Return (x, y) of the center of cell containing provided text 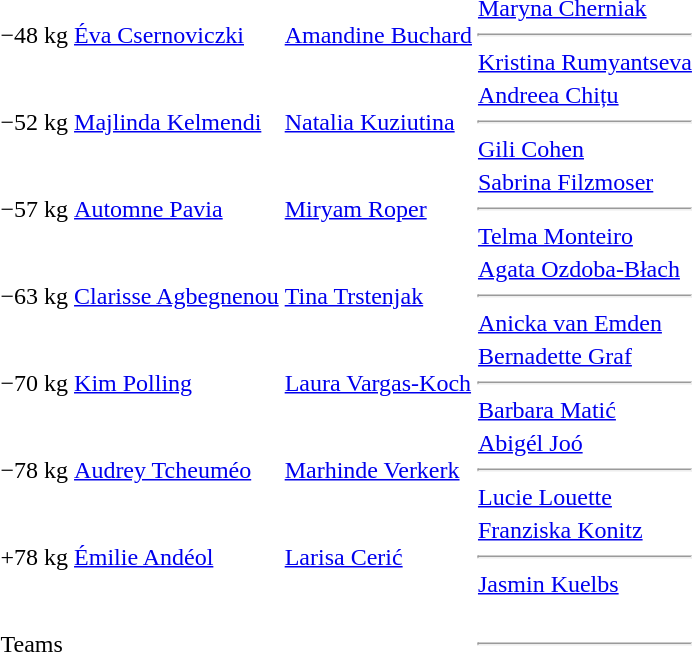
Automne Pavia (177, 209)
Natalia Kuziutina (378, 122)
Majlinda Kelmendi (177, 122)
Tina Trstenjak (378, 296)
Clarisse Agbegnenou (177, 296)
Émilie Andéol (177, 557)
Audrey Tcheuméo (177, 470)
Marhinde Verkerk (378, 470)
Larisa Cerić (378, 557)
Laura Vargas-Koch (378, 383)
Miryam Roper (378, 209)
Kim Polling (177, 383)
